Pinpoint the cell where the given text exists, returning its (X, Y) midpoint coordinate. 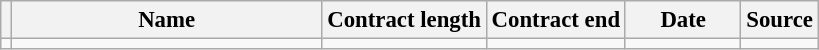
Contract end (556, 20)
Source (780, 20)
Name (166, 20)
Date (683, 20)
Contract length (404, 20)
